Determine the [X, Y] coordinate at the center of the cell enclosing the given text.  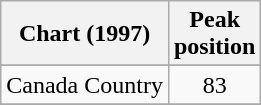
Chart (1997) [85, 34]
Peakposition [214, 34]
83 [214, 85]
Canada Country [85, 85]
